Return the (X, Y) coordinate for the center point of the cell that contains the specified text.  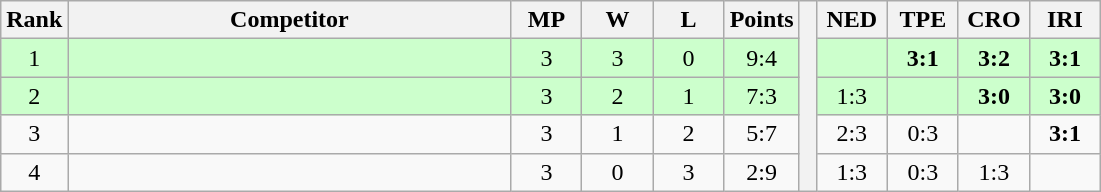
Rank (34, 20)
W (618, 20)
CRO (994, 20)
9:4 (762, 58)
2:9 (762, 172)
Competitor (290, 20)
Points (762, 20)
5:7 (762, 134)
3:2 (994, 58)
4 (34, 172)
MP (546, 20)
IRI (1064, 20)
TPE (922, 20)
NED (852, 20)
2:3 (852, 134)
7:3 (762, 96)
L (688, 20)
